Extract the [X, Y] coordinate from the center of the cell holding the provided text.  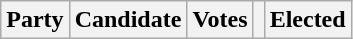
Votes [220, 20]
Party [35, 20]
Candidate [128, 20]
Elected [308, 20]
